Detect which cell encompasses the target text, then output its [X, Y] center coordinate. 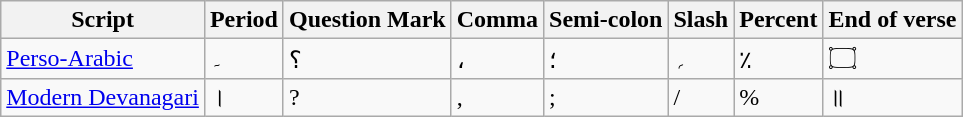
، [497, 59]
End of verse [892, 20]
٪ [778, 59]
; [606, 97]
Comma [497, 20]
۔ [244, 59]
? [367, 97]
Modern Devanagari [103, 97]
؟ [367, 59]
؍ [701, 59]
Slash [701, 20]
Percent [778, 20]
؛ [606, 59]
Question Mark [367, 20]
Script [103, 20]
॥ [892, 97]
/ [701, 97]
% [778, 97]
۝ [892, 59]
, [497, 97]
। [244, 97]
Period [244, 20]
Perso-Arabic [103, 59]
Semi-colon [606, 20]
